Return the [X, Y] coordinate for the center point of the cell that contains the specified text.  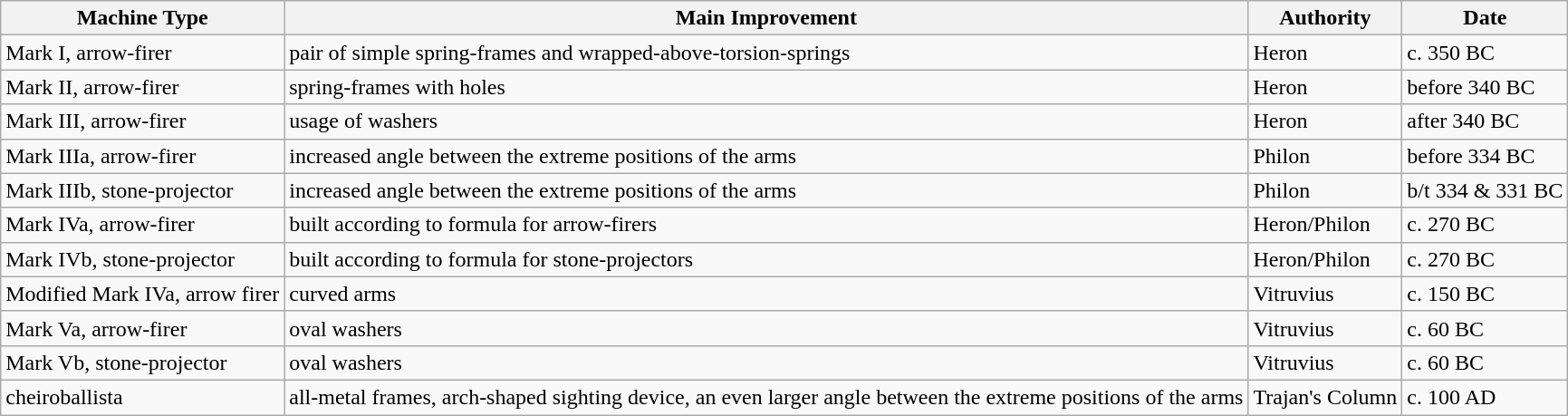
Mark Vb, stone-projector [143, 363]
Modified Mark IVa, arrow firer [143, 294]
Mark III, arrow-firer [143, 121]
before 340 BC [1486, 87]
Mark II, arrow-firer [143, 87]
Machine Type [143, 18]
Date [1486, 18]
spring-frames with holes [766, 87]
built according to formula for stone-projectors [766, 259]
Mark IVb, stone-projector [143, 259]
Trajan's Column [1325, 397]
Mark IIIa, arrow-firer [143, 156]
after 340 BC [1486, 121]
Main Improvement [766, 18]
Mark Va, arrow-firer [143, 328]
c. 350 BC [1486, 53]
pair of simple spring-frames and wrapped-above-torsion-springs [766, 53]
cheiroballista [143, 397]
before 334 BC [1486, 156]
Mark I, arrow-firer [143, 53]
built according to formula for arrow-firers [766, 225]
c. 150 BC [1486, 294]
curved arms [766, 294]
Mark IVa, arrow-firer [143, 225]
all-metal frames, arch-shaped sighting device, an even larger angle between the extreme positions of the arms [766, 397]
Mark IIIb, stone-projector [143, 190]
Authority [1325, 18]
c. 100 AD [1486, 397]
usage of washers [766, 121]
b/t 334 & 331 BC [1486, 190]
